Provide the (x, y) coordinate of the cell's center where the given text is located.  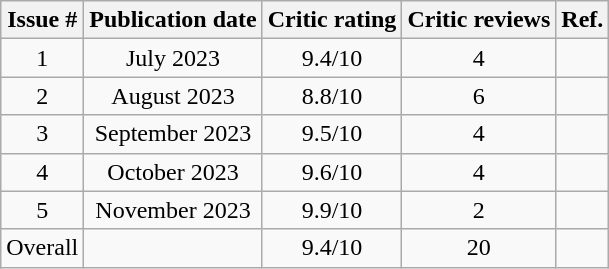
September 2023 (173, 134)
November 2023 (173, 210)
3 (42, 134)
9.9/10 (332, 210)
5 (42, 210)
20 (479, 248)
1 (42, 58)
October 2023 (173, 172)
Critic rating (332, 20)
Issue # (42, 20)
Ref. (582, 20)
July 2023 (173, 58)
9.5/10 (332, 134)
August 2023 (173, 96)
8.8/10 (332, 96)
Overall (42, 248)
Critic reviews (479, 20)
6 (479, 96)
9.6/10 (332, 172)
Publication date (173, 20)
